Return the (x, y) coordinate for the center point of the cell that contains the specified text.  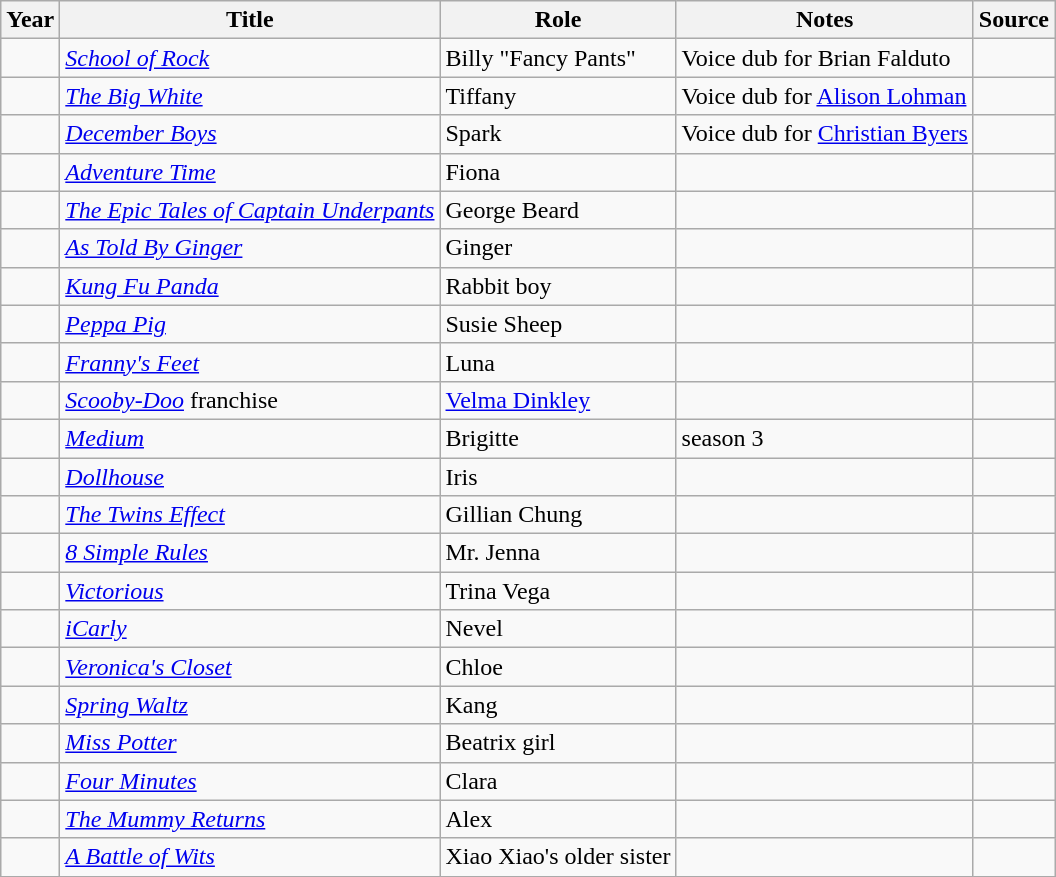
Velma Dinkley (558, 400)
Tiffany (558, 96)
George Beard (558, 210)
8 Simple Rules (250, 553)
Rabbit boy (558, 286)
Veronica's Closet (250, 667)
A Battle of Wits (250, 857)
Alex (558, 819)
School of Rock (250, 58)
Clara (558, 781)
Fiona (558, 172)
Peppa Pig (250, 324)
The Big White (250, 96)
Mr. Jenna (558, 553)
Beatrix girl (558, 743)
Voice dub for Brian Falduto (824, 58)
Source (1014, 20)
Voice dub for Christian Byers (824, 134)
The Twins Effect (250, 515)
Adventure Time (250, 172)
Medium (250, 438)
Luna (558, 362)
Spring Waltz (250, 705)
Billy "Fancy Pants" (558, 58)
Notes (824, 20)
December Boys (250, 134)
Nevel (558, 629)
Brigitte (558, 438)
season 3 (824, 438)
As Told By Ginger (250, 248)
The Epic Tales of Captain Underpants (250, 210)
Spark (558, 134)
Chloe (558, 667)
Year (30, 20)
iCarly (250, 629)
Victorious (250, 591)
Ginger (558, 248)
Voice dub for Alison Lohman (824, 96)
Scooby-Doo franchise (250, 400)
Gillian Chung (558, 515)
Franny's Feet (250, 362)
Iris (558, 477)
Kang (558, 705)
Miss Potter (250, 743)
Title (250, 20)
Role (558, 20)
Trina Vega (558, 591)
Kung Fu Panda (250, 286)
Xiao Xiao's older sister (558, 857)
Dollhouse (250, 477)
Four Minutes (250, 781)
The Mummy Returns (250, 819)
Susie Sheep (558, 324)
